Scan for the cell matching the given text and deliver its (x, y) coordinate at center. 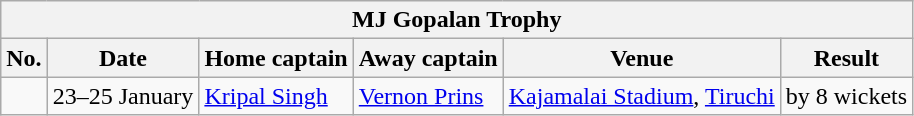
Date (123, 58)
MJ Gopalan Trophy (457, 20)
23–25 January (123, 96)
Away captain (428, 58)
Result (846, 58)
Vernon Prins (428, 96)
No. (24, 58)
Kajamalai Stadium, Tiruchi (642, 96)
by 8 wickets (846, 96)
Home captain (276, 58)
Venue (642, 58)
Kripal Singh (276, 96)
